For the text-containing cell, return its midpoint in (x, y) coordinate format. 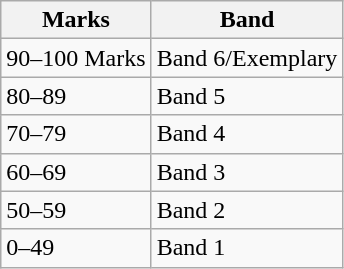
Band (247, 20)
Marks (76, 20)
0–49 (76, 248)
Band 1 (247, 248)
Band 4 (247, 134)
90–100 Marks (76, 58)
70–79 (76, 134)
Band 3 (247, 172)
50–59 (76, 210)
80–89 (76, 96)
60–69 (76, 172)
Band 6/Exemplary (247, 58)
Band 2 (247, 210)
Band 5 (247, 96)
